Extract the [X, Y] coordinate from the center of the cell holding the provided text.  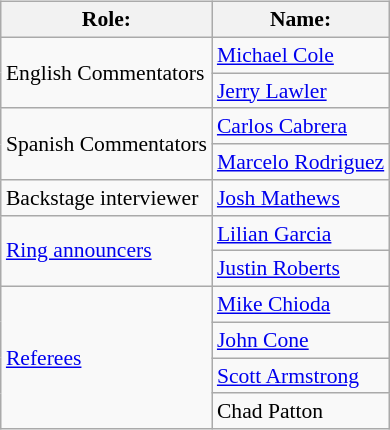
Ring announcers [106, 250]
John Cone [300, 340]
Spanish Commentators [106, 144]
Mike Chioda [300, 305]
Marcelo Rodriguez [300, 162]
Role: [106, 20]
Chad Patton [300, 411]
Michael Cole [300, 55]
Justin Roberts [300, 269]
Josh Mathews [300, 198]
Jerry Lawler [300, 91]
Scott Armstrong [300, 376]
Referees [106, 358]
Backstage interviewer [106, 198]
English Commentators [106, 72]
Lilian Garcia [300, 233]
Name: [300, 20]
Carlos Cabrera [300, 126]
